Pinpoint the cell where the given text exists, returning its (x, y) midpoint coordinate. 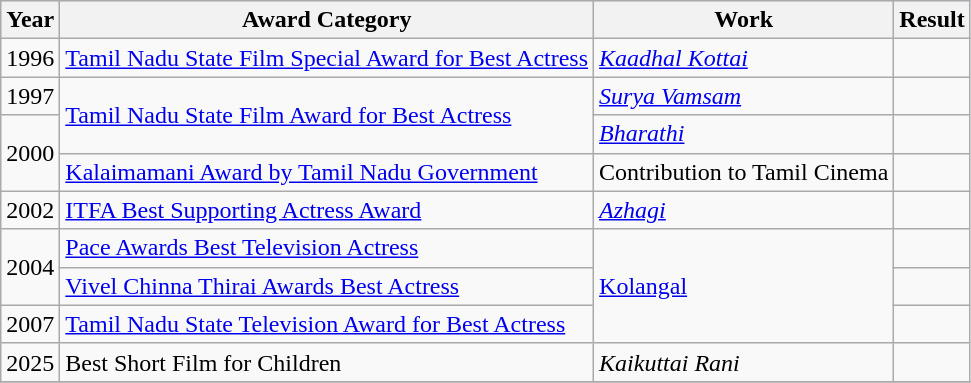
Work (744, 20)
Kalaimamani Award by Tamil Nadu Government (327, 172)
Award Category (327, 20)
Contribution to Tamil Cinema (744, 172)
1996 (30, 58)
Year (30, 20)
Azhagi (744, 210)
2000 (30, 153)
Result (932, 20)
1997 (30, 96)
2002 (30, 210)
ITFA Best Supporting Actress Award (327, 210)
Best Short Film for Children (327, 362)
Pace Awards Best Television Actress (327, 248)
Tamil Nadu State Film Award for Best Actress (327, 115)
Kaadhal Kottai (744, 58)
Kolangal (744, 286)
Vivel Chinna Thirai Awards Best Actress (327, 286)
Kaikuttai Rani (744, 362)
Surya Vamsam (744, 96)
Bharathi (744, 134)
2007 (30, 324)
Tamil Nadu State Film Special Award for Best Actress (327, 58)
2025 (30, 362)
Tamil Nadu State Television Award for Best Actress (327, 324)
2004 (30, 267)
